Detect which cell encompasses the target text, then output its (X, Y) center coordinate. 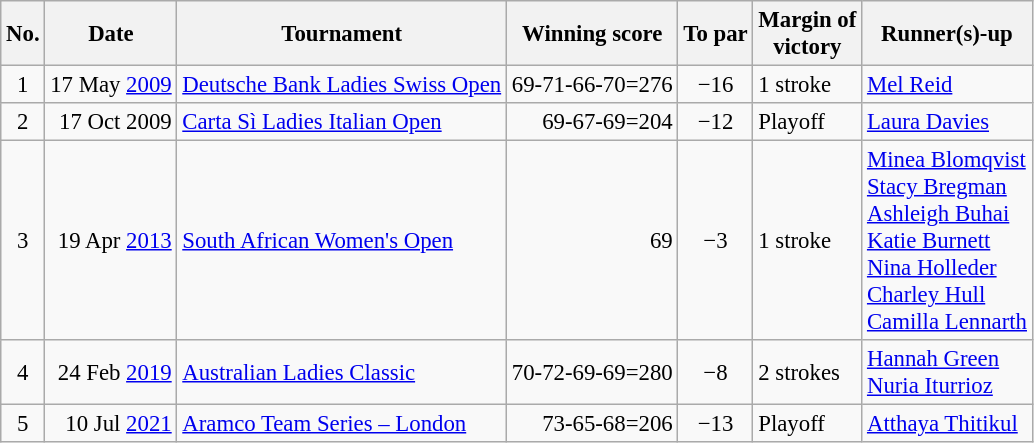
69 (592, 241)
−16 (716, 85)
10 Jul 2021 (111, 424)
−3 (716, 241)
Runner(s)-up (948, 34)
17 May 2009 (111, 85)
24 Feb 2019 (111, 372)
To par (716, 34)
4 (23, 372)
Australian Ladies Classic (342, 372)
Carta Sì Ladies Italian Open (342, 122)
−12 (716, 122)
−8 (716, 372)
3 (23, 241)
2 (23, 122)
Margin ofvictory (808, 34)
Minea Blomqvist Stacy Bregman Ashleigh Buhai Katie Burnett Nina Holleder Charley Hull Camilla Lennarth (948, 241)
5 (23, 424)
19 Apr 2013 (111, 241)
73-65-68=206 (592, 424)
70-72-69-69=280 (592, 372)
Laura Davies (948, 122)
Hannah Green Nuria Iturrioz (948, 372)
69-67-69=204 (592, 122)
−13 (716, 424)
Mel Reid (948, 85)
Tournament (342, 34)
No. (23, 34)
Winning score (592, 34)
Atthaya Thitikul (948, 424)
Deutsche Bank Ladies Swiss Open (342, 85)
Date (111, 34)
1 (23, 85)
Aramco Team Series – London (342, 424)
17 Oct 2009 (111, 122)
69-71-66-70=276 (592, 85)
2 strokes (808, 372)
South African Women's Open (342, 241)
